Locate the cell with the specified text and output its [x, y] center coordinate. 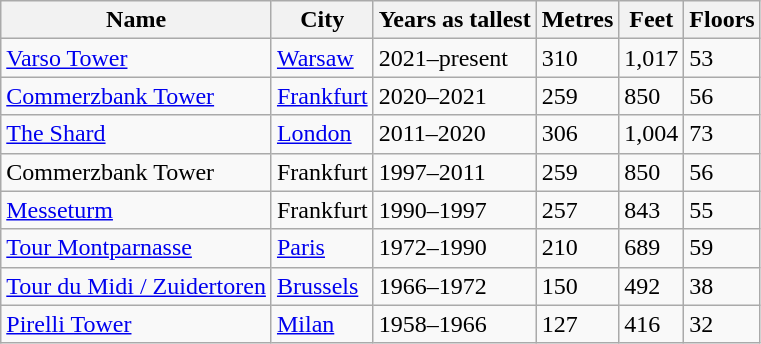
38 [722, 286]
59 [722, 248]
1,004 [652, 134]
The Shard [136, 134]
Floors [722, 20]
2021–present [454, 58]
Milan [322, 324]
150 [578, 286]
Tour du Midi / Zuidertoren [136, 286]
53 [722, 58]
City [322, 20]
Metres [578, 20]
73 [722, 134]
310 [578, 58]
257 [578, 210]
492 [652, 286]
Tour Montparnasse [136, 248]
1997–2011 [454, 172]
Warsaw [322, 58]
1972–1990 [454, 248]
1958–1966 [454, 324]
Paris [322, 248]
2020–2021 [454, 96]
1990–1997 [454, 210]
127 [578, 324]
416 [652, 324]
London [322, 134]
Years as tallest [454, 20]
306 [578, 134]
210 [578, 248]
55 [722, 210]
Varso Tower [136, 58]
1,017 [652, 58]
843 [652, 210]
32 [722, 324]
689 [652, 248]
Messeturm [136, 210]
Name [136, 20]
Brussels [322, 286]
Pirelli Tower [136, 324]
Feet [652, 20]
2011–2020 [454, 134]
1966–1972 [454, 286]
